Provide the [x, y] coordinate of the cell's center where the given text is located.  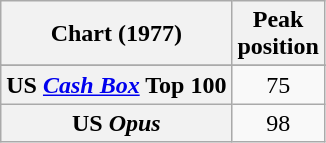
98 [278, 123]
Chart (1977) [116, 34]
Peakposition [278, 34]
75 [278, 85]
US Opus [116, 123]
US Cash Box Top 100 [116, 85]
